Find where the given text appears and provide that cell's center as (X, Y) coordinate. 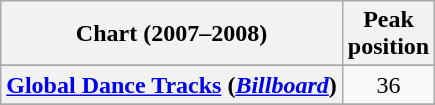
Global Dance Tracks (Billboard) (172, 85)
36 (388, 85)
Chart (2007–2008) (172, 34)
Peakposition (388, 34)
